Locate the cell with the specified text and output its [X, Y] center coordinate. 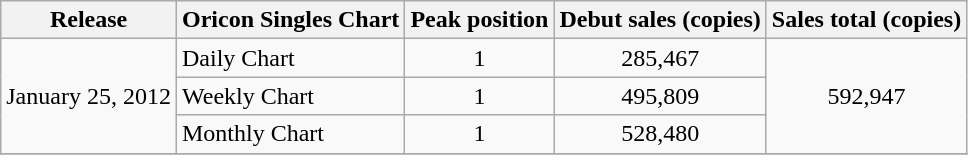
Oricon Singles Chart [290, 20]
Daily Chart [290, 58]
Weekly Chart [290, 96]
Peak position [480, 20]
592,947 [866, 96]
285,467 [660, 58]
Release [89, 20]
Debut sales (copies) [660, 20]
Monthly Chart [290, 134]
528,480 [660, 134]
495,809 [660, 96]
Sales total (copies) [866, 20]
January 25, 2012 [89, 96]
